Detect which cell encompasses the target text, then output its (X, Y) center coordinate. 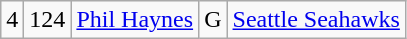
4 (12, 20)
Phil Haynes (135, 20)
Seattle Seahawks (316, 20)
124 (48, 20)
G (213, 20)
